Provide the (x, y) coordinate of the cell's center where the given text is located.  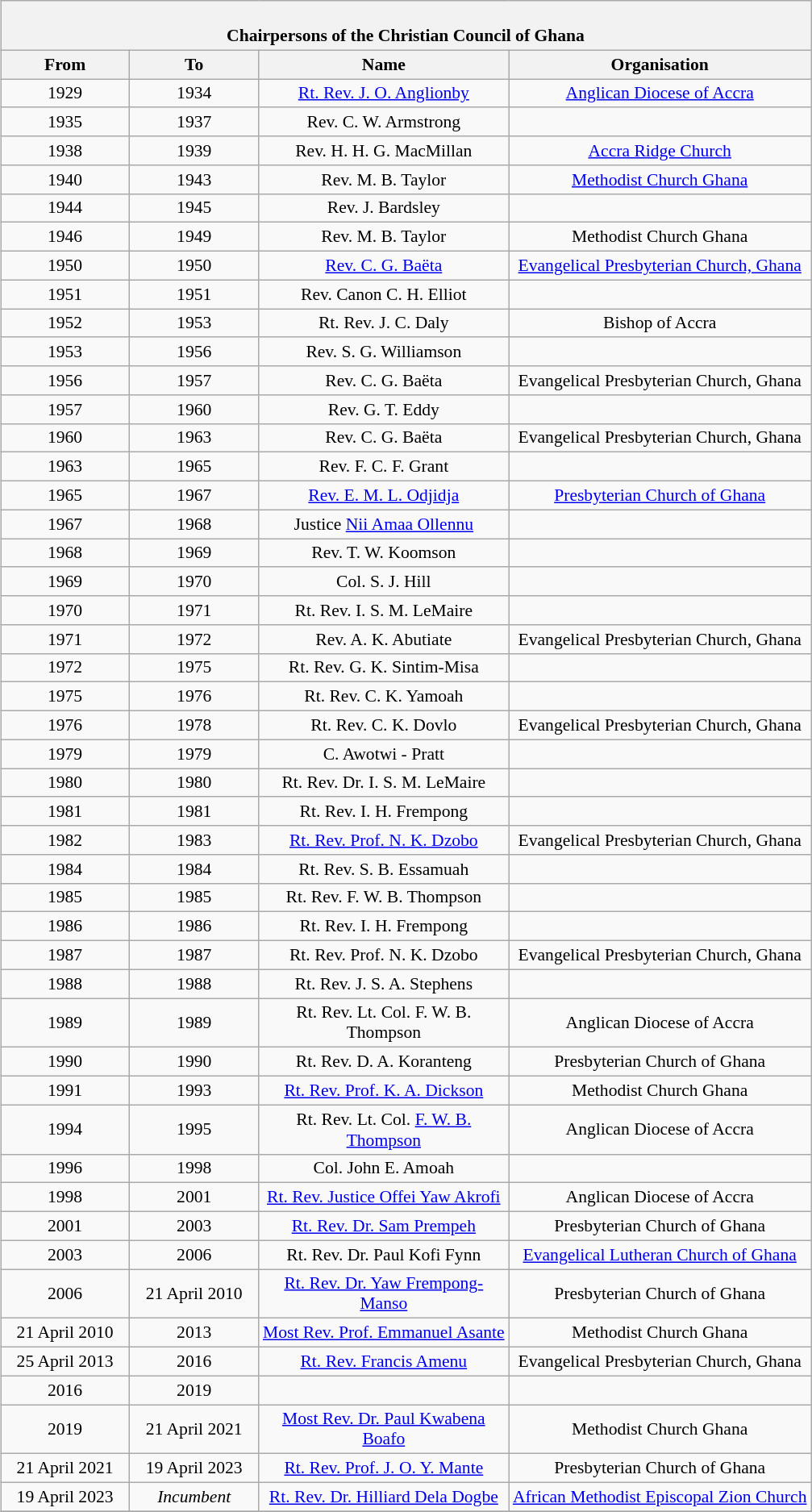
Rev. G. T. Eddy (384, 410)
Rev. A. K. Abutiate (384, 639)
1944 (65, 208)
Rev. E. M. L. Odjidja (384, 496)
African Methodist Episcopal Zion Church (660, 1497)
Accra Ridge Church (660, 151)
1940 (65, 180)
Rev. T. W. Koomson (384, 553)
Chairpersons of the Christian Council of Ghana (405, 26)
Rt. Rev. Justice Offei Yaw Akrofi (384, 1198)
Rt. Rev. D. A. Koranteng (384, 1062)
Rev. J. Bardsley (384, 208)
1952 (65, 323)
Col. S. J. Hill (384, 582)
Organisation (660, 65)
Rt. Rev. J. C. Daly (384, 323)
Most Rev. Prof. Emmanuel Asante (384, 1333)
1943 (194, 180)
1929 (65, 94)
Rt. Rev. J. O. Anglionby (384, 94)
1935 (65, 123)
Rev. F. C. F. Grant (384, 467)
Incumbent (194, 1497)
From (65, 65)
1991 (65, 1091)
Rt. Rev. Dr. Sam Prempeh (384, 1227)
1996 (65, 1168)
1949 (194, 237)
C. Awotwi - Pratt (384, 754)
1982 (65, 840)
Rt. Rev. Prof. J. O. Y. Mante (384, 1468)
Rev. H. H. G. MacMillan (384, 151)
1946 (65, 237)
Rt. Rev. Dr. Hilliard Dela Dogbe (384, 1497)
Col. John E. Amoah (384, 1168)
1978 (194, 726)
2013 (194, 1333)
Rt. Rev. Dr. Paul Kofi Fynn (384, 1255)
Rt. Rev. Prof. K. A. Dickson (384, 1091)
1939 (194, 151)
Justice Nii Amaa Ollennu (384, 524)
1993 (194, 1091)
1934 (194, 94)
25 April 2013 (65, 1362)
1938 (65, 151)
Rt. Rev. C. K. Dovlo (384, 726)
1937 (194, 123)
Rt. Rev. I. S. M. LeMaire (384, 610)
Most Rev. Dr. Paul Kwabena Boafo (384, 1429)
1995 (194, 1129)
Name (384, 65)
Evangelical Lutheran Church of Ghana (660, 1255)
Rt. Rev. Dr. I. S. M. LeMaire (384, 783)
Rt. Rev. Dr. Yaw Frempong-Manso (384, 1293)
Rt. Rev. C. K. Yamoah (384, 697)
1994 (65, 1129)
1983 (194, 840)
1945 (194, 208)
Rev. C. W. Armstrong (384, 123)
Rt. Rev. G. K. Sintim-Misa (384, 668)
Rev. S. G. Williamson (384, 352)
Rt. Rev. J. S. A. Stephens (384, 984)
To (194, 65)
Rt. Rev. F. W. B. Thompson (384, 898)
Rt. Rev. Francis Amenu (384, 1362)
Rev. Canon C. H. Elliot (384, 294)
Rt. Rev. S. B. Essamuah (384, 869)
Bishop of Accra (660, 323)
